Identify which cell holds the provided text, then report its (x, y) central coordinate. 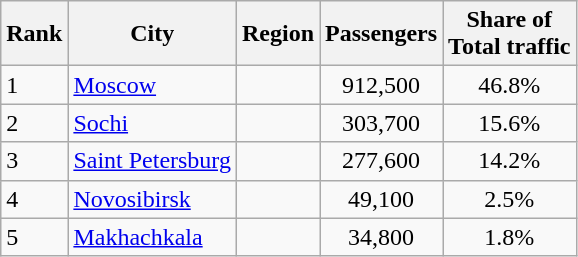
5 (34, 237)
46.8% (510, 85)
City (152, 34)
2 (34, 123)
Saint Petersburg (152, 161)
Sochi (152, 123)
1 (34, 85)
15.6% (510, 123)
Novosibirsk (152, 199)
303,700 (382, 123)
49,100 (382, 199)
Passengers (382, 34)
Makhachkala (152, 237)
Moscow (152, 85)
4 (34, 199)
912,500 (382, 85)
2.5% (510, 199)
3 (34, 161)
Rank (34, 34)
277,600 (382, 161)
Region (278, 34)
1.8% (510, 237)
34,800 (382, 237)
Share ofTotal traffic (510, 34)
14.2% (510, 161)
